Scan for the cell matching the given text and deliver its [X, Y] coordinate at center. 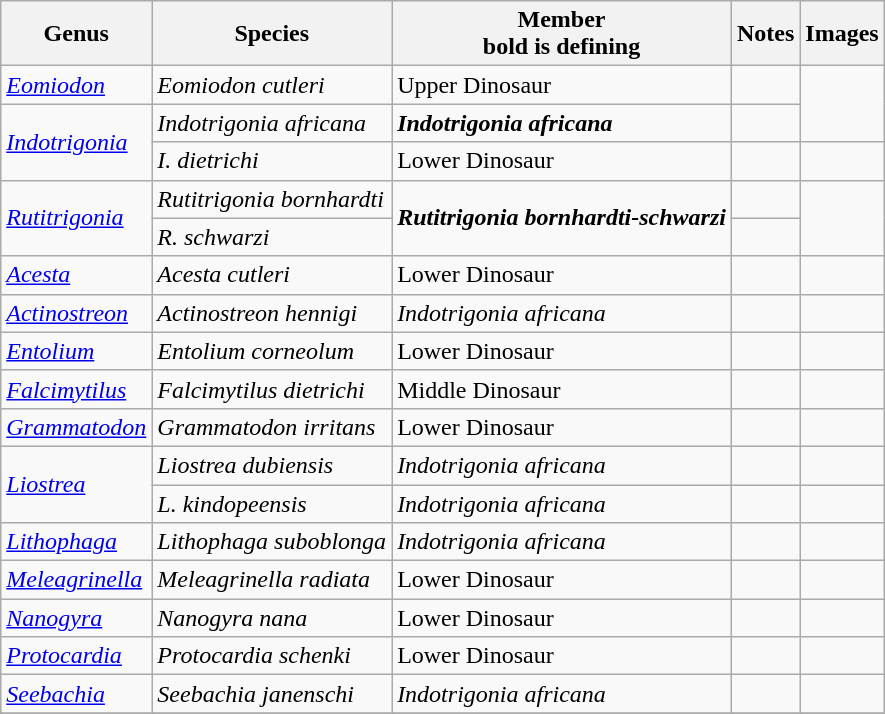
Seebachia [76, 694]
Indotrigonia [76, 142]
Eomiodon cutleri [272, 85]
L. kindopeensis [272, 503]
Meleagrinella [76, 580]
R. schwarzi [272, 237]
Lithophaga [76, 542]
I. dietrichi [272, 161]
Memberbold is defining [562, 34]
Grammatodon irritans [272, 427]
Liostrea dubiensis [272, 465]
Protocardia [76, 656]
Entolium [76, 351]
Liostrea [76, 484]
Rutitrigonia [76, 218]
Upper Dinosaur [562, 85]
Rutitrigonia bornhardti-schwarzi [562, 218]
Meleagrinella radiata [272, 580]
Grammatodon [76, 427]
Entolium corneolum [272, 351]
Falcimytilus [76, 389]
Middle Dinosaur [562, 389]
Falcimytilus dietrichi [272, 389]
Acesta [76, 275]
Species [272, 34]
Actinostreon hennigi [272, 313]
Seebachia janenschi [272, 694]
Nanogyra nana [272, 618]
Actinostreon [76, 313]
Images [842, 34]
Nanogyra [76, 618]
Notes [765, 34]
Lithophaga suboblonga [272, 542]
Rutitrigonia bornhardti [272, 199]
Genus [76, 34]
Protocardia schenki [272, 656]
Acesta cutleri [272, 275]
Eomiodon [76, 85]
